Detect which cell encompasses the target text, then output its [X, Y] center coordinate. 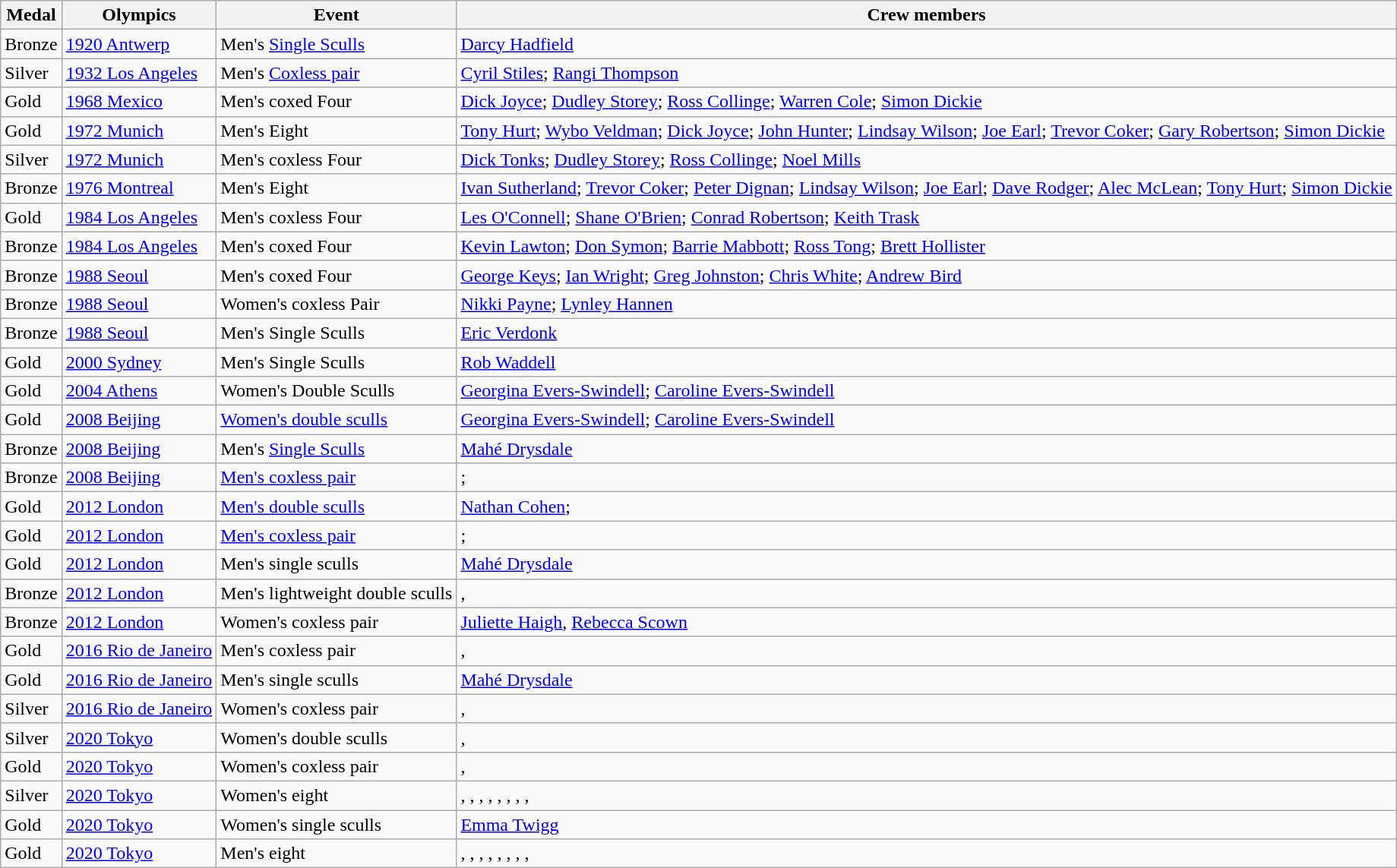
Medal [31, 15]
1976 Montreal [139, 188]
Crew members [927, 15]
George Keys; Ian Wright; Greg Johnston; Chris White; Andrew Bird [927, 275]
2000 Sydney [139, 362]
Cyril Stiles; Rangi Thompson [927, 73]
Rob Waddell [927, 362]
Men's Coxless pair [337, 73]
Women's coxless Pair [337, 304]
Nathan Cohen; [927, 507]
Tony Hurt; Wybo Veldman; Dick Joyce; John Hunter; Lindsay Wilson; Joe Earl; Trevor Coker; Gary Robertson; Simon Dickie [927, 131]
Emma Twigg [927, 824]
1968 Mexico [139, 102]
Eric Verdonk [927, 333]
Women's single sculls [337, 824]
1920 Antwerp [139, 44]
Juliette Haigh, Rebecca Scown [927, 622]
Kevin Lawton; Don Symon; Barrie Mabbott; Ross Tong; Brett Hollister [927, 246]
Dick Tonks; Dudley Storey; Ross Collinge; Noel Mills [927, 159]
Men's eight [337, 854]
Men's double sculls [337, 507]
Event [337, 15]
Les O'Connell; Shane O'Brien; Conrad Robertson; Keith Trask [927, 217]
Ivan Sutherland; Trevor Coker; Peter Dignan; Lindsay Wilson; Joe Earl; Dave Rodger; Alec McLean; Tony Hurt; Simon Dickie [927, 188]
Nikki Payne; Lynley Hannen [927, 304]
Olympics [139, 15]
Darcy Hadfield [927, 44]
2004 Athens [139, 391]
Dick Joyce; Dudley Storey; Ross Collinge; Warren Cole; Simon Dickie [927, 102]
Women's eight [337, 795]
Men's lightweight double sculls [337, 593]
1932 Los Angeles [139, 73]
Women's Double Sculls [337, 391]
